For the text-containing cell, return its midpoint in [X, Y] coordinate format. 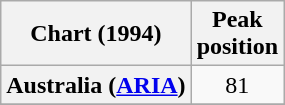
81 [237, 85]
Chart (1994) [96, 34]
Australia (ARIA) [96, 85]
Peakposition [237, 34]
